Find where the given text appears and provide that cell's center as (x, y) coordinate. 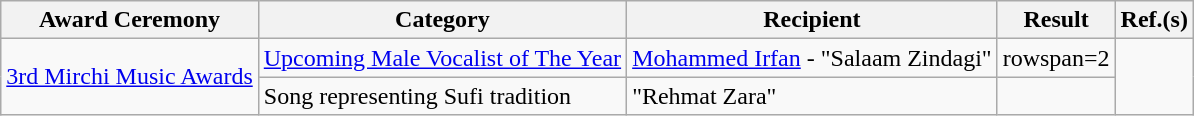
Result (1056, 20)
Category (442, 20)
Award Ceremony (130, 20)
Mohammed Irfan - "Salaam Zindagi" (812, 58)
3rd Mirchi Music Awards (130, 77)
Song representing Sufi tradition (442, 96)
"Rehmat Zara" (812, 96)
Upcoming Male Vocalist of The Year (442, 58)
Ref.(s) (1154, 20)
rowspan=2 (1056, 58)
Recipient (812, 20)
